Extract the (X, Y) coordinate from the center of the cell holding the provided text.  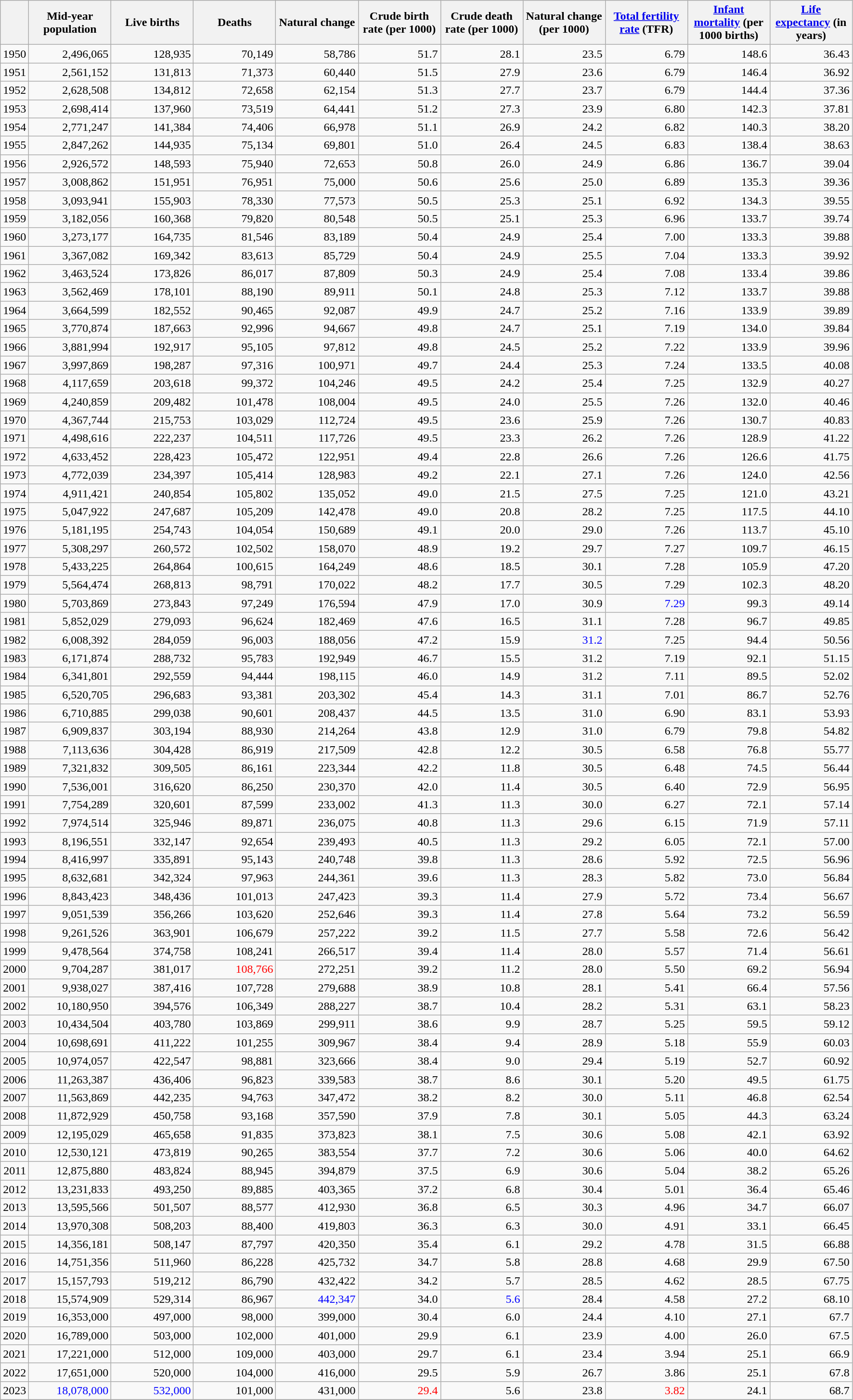
2,698,414 (70, 109)
44.5 (400, 713)
6.0 (481, 1317)
Crude birth rate (per 1000) (400, 23)
7.27 (646, 548)
15.5 (481, 658)
73.4 (729, 896)
11,263,387 (70, 1079)
10,698,691 (70, 1043)
1997 (14, 915)
394,879 (317, 1171)
38.1 (400, 1134)
6.27 (646, 804)
2001 (14, 988)
150,689 (317, 530)
Infant mortality (per 1000 births) (729, 23)
16,353,000 (70, 1317)
50.3 (400, 274)
89,911 (317, 292)
3.94 (646, 1354)
3,008,862 (70, 182)
4.91 (646, 1226)
1962 (14, 274)
17.7 (481, 585)
67.50 (811, 1262)
6.90 (646, 713)
10.8 (481, 988)
67.75 (811, 1281)
2002 (14, 1006)
83,189 (317, 237)
27.8 (564, 915)
403,780 (152, 1024)
7.8 (481, 1116)
1977 (14, 548)
325,946 (152, 823)
158,070 (317, 548)
41.3 (400, 804)
1982 (14, 640)
40.83 (811, 420)
105,414 (235, 475)
39.55 (811, 200)
5,852,029 (70, 622)
5.19 (646, 1061)
72,658 (235, 90)
105,802 (235, 493)
399,000 (317, 1317)
9,938,027 (70, 988)
88,577 (235, 1208)
1996 (14, 896)
11,872,929 (70, 1116)
100,971 (317, 365)
7.2 (481, 1153)
26.6 (564, 457)
47.9 (400, 603)
28.7 (564, 1024)
17,651,000 (70, 1372)
257,222 (317, 933)
450,758 (152, 1116)
3,664,599 (70, 310)
244,361 (317, 878)
6.86 (646, 164)
14.3 (481, 695)
7.22 (646, 347)
96,624 (235, 622)
2,628,508 (70, 90)
6.80 (646, 109)
403,365 (317, 1189)
164,249 (317, 567)
9.9 (481, 1024)
192,949 (317, 658)
75,134 (235, 145)
40.0 (729, 1153)
29.6 (564, 823)
61.75 (811, 1079)
98,881 (235, 1061)
94.4 (729, 640)
1970 (14, 420)
37.81 (811, 109)
170,022 (317, 585)
79,820 (235, 218)
422,547 (152, 1061)
133.5 (729, 365)
96,003 (235, 640)
132.0 (729, 402)
108,004 (317, 402)
7,113,636 (70, 750)
23.3 (481, 438)
4.10 (646, 1317)
20.8 (481, 511)
198,115 (317, 676)
303,194 (152, 731)
240,748 (317, 860)
105.9 (729, 567)
40.08 (811, 365)
11.5 (481, 933)
68.7 (811, 1390)
6.89 (646, 182)
74,406 (235, 127)
11,563,869 (70, 1097)
126.6 (729, 457)
64,441 (317, 109)
16.5 (481, 622)
252,646 (317, 915)
182,552 (152, 310)
9,051,539 (70, 915)
93,381 (235, 695)
58,786 (317, 54)
38.63 (811, 145)
10.4 (481, 1006)
63.1 (729, 1006)
39.4 (400, 951)
95,783 (235, 658)
473,819 (152, 1153)
56.61 (811, 951)
164,735 (152, 237)
2009 (14, 1134)
56.95 (811, 786)
97,249 (235, 603)
106,349 (235, 1006)
39.89 (811, 310)
425,732 (317, 1262)
86,017 (235, 274)
432,422 (317, 1281)
51.3 (400, 90)
47.2 (400, 640)
1995 (14, 878)
26.7 (564, 1372)
3,367,082 (70, 255)
2011 (14, 1171)
31.5 (729, 1244)
133.4 (729, 274)
9.4 (481, 1043)
1984 (14, 676)
51.7 (400, 54)
140.3 (729, 127)
5.04 (646, 1171)
26.4 (481, 145)
135,052 (317, 493)
339,583 (317, 1079)
109.7 (729, 548)
2023 (14, 1390)
519,212 (152, 1281)
37.2 (400, 1189)
1959 (14, 218)
39.86 (811, 274)
2019 (14, 1317)
136.7 (729, 164)
7.16 (646, 310)
5.31 (646, 1006)
2021 (14, 1354)
130.7 (729, 420)
51.5 (400, 72)
5,433,225 (70, 567)
1966 (14, 347)
6.58 (646, 750)
1987 (14, 731)
39.04 (811, 164)
15,574,909 (70, 1299)
57.00 (811, 841)
24.0 (481, 402)
96,823 (235, 1079)
26.2 (564, 438)
88,400 (235, 1226)
92.1 (729, 658)
483,824 (152, 1171)
40.5 (400, 841)
142,478 (317, 511)
254,743 (152, 530)
347,472 (317, 1097)
46.7 (400, 658)
87,599 (235, 804)
60,440 (317, 72)
5.92 (646, 860)
57.11 (811, 823)
Natural change (per 1000) (564, 23)
2006 (14, 1079)
2010 (14, 1153)
2004 (14, 1043)
24.8 (481, 292)
86.7 (729, 695)
4,498,616 (70, 438)
99,372 (235, 383)
25.9 (564, 420)
56.84 (811, 878)
9.0 (481, 1061)
4,911,421 (70, 493)
51.0 (400, 145)
1976 (14, 530)
239,493 (317, 841)
3,881,994 (70, 347)
67.7 (811, 1317)
1990 (14, 786)
1991 (14, 804)
128,983 (317, 475)
279,688 (317, 988)
260,572 (152, 548)
86,161 (235, 768)
Total fertility rate (TFR) (646, 23)
6.9 (481, 1171)
7,754,289 (70, 804)
20.0 (481, 530)
60.92 (811, 1061)
9,704,287 (70, 969)
27.3 (481, 109)
57.56 (811, 988)
90,465 (235, 310)
2022 (14, 1372)
106,679 (235, 933)
30.3 (564, 1208)
247,687 (152, 511)
72.5 (729, 860)
374,758 (152, 951)
117.5 (729, 511)
316,620 (152, 786)
86,228 (235, 1262)
39.84 (811, 329)
15,157,793 (70, 1281)
71,373 (235, 72)
42.0 (400, 786)
7.11 (646, 676)
66.45 (811, 1226)
178,101 (152, 292)
141,384 (152, 127)
198,287 (152, 365)
48.2 (400, 585)
28.4 (564, 1299)
40.27 (811, 383)
2,771,247 (70, 127)
98,791 (235, 585)
137,960 (152, 109)
2,496,065 (70, 54)
279,093 (152, 622)
3,770,874 (70, 329)
5.58 (646, 933)
5.82 (646, 878)
264,864 (152, 567)
39.96 (811, 347)
223,344 (317, 768)
108,241 (235, 951)
508,147 (152, 1244)
98,000 (235, 1317)
79.8 (729, 731)
60.03 (811, 1043)
230,370 (317, 786)
6,520,705 (70, 695)
45.10 (811, 530)
128.9 (729, 438)
6,008,392 (70, 640)
94,667 (317, 329)
108,766 (235, 969)
56.42 (811, 933)
13,970,308 (70, 1226)
7,536,001 (70, 786)
72.6 (729, 933)
59.12 (811, 1024)
39.74 (811, 218)
288,227 (317, 1006)
49.1 (400, 530)
26.9 (481, 127)
39.36 (811, 182)
102.3 (729, 585)
6,341,801 (70, 676)
1961 (14, 255)
3,562,469 (70, 292)
97,963 (235, 878)
309,967 (317, 1043)
34.2 (400, 1281)
6.05 (646, 841)
1955 (14, 145)
78,330 (235, 200)
503,000 (152, 1336)
268,813 (152, 585)
63.24 (811, 1116)
532,000 (152, 1390)
15.9 (481, 640)
36.43 (811, 54)
86,790 (235, 1281)
101,000 (235, 1390)
304,428 (152, 750)
49.14 (811, 603)
217,509 (317, 750)
272,251 (317, 969)
12.2 (481, 750)
2014 (14, 1226)
14.9 (481, 676)
5,564,474 (70, 585)
1958 (14, 200)
1988 (14, 750)
47.6 (400, 622)
1952 (14, 90)
81,546 (235, 237)
101,478 (235, 402)
27.2 (729, 1299)
103,620 (235, 915)
90,265 (235, 1153)
520,000 (152, 1372)
273,843 (152, 603)
1981 (14, 622)
11.2 (481, 969)
87,797 (235, 1244)
1972 (14, 457)
508,203 (152, 1226)
348,436 (152, 896)
173,826 (152, 274)
144.4 (729, 90)
3.86 (646, 1372)
40.8 (400, 823)
64.62 (811, 1153)
73.2 (729, 915)
Natural change (317, 23)
182,469 (317, 622)
49.85 (811, 622)
2013 (14, 1208)
501,507 (152, 1208)
1994 (14, 860)
102,000 (235, 1336)
8,843,423 (70, 896)
1957 (14, 182)
6.3 (481, 1226)
284,059 (152, 640)
6.48 (646, 768)
7.08 (646, 274)
56.59 (811, 915)
75,000 (317, 182)
66,978 (317, 127)
4,633,452 (70, 457)
1975 (14, 511)
41.22 (811, 438)
27.5 (564, 493)
1979 (14, 585)
8.2 (481, 1097)
342,324 (152, 878)
18.5 (481, 567)
71.9 (729, 823)
90,601 (235, 713)
51.1 (400, 127)
17,221,000 (70, 1354)
1971 (14, 438)
36.3 (400, 1226)
55.9 (729, 1043)
5.05 (646, 1116)
134,812 (152, 90)
80,548 (317, 218)
8,632,681 (70, 878)
188,056 (317, 640)
4,772,039 (70, 475)
465,658 (152, 1134)
7.5 (481, 1134)
1967 (14, 365)
39.8 (400, 860)
67.8 (811, 1372)
49.2 (400, 475)
5.25 (646, 1024)
5.08 (646, 1134)
43.21 (811, 493)
68.10 (811, 1299)
66.88 (811, 1244)
234,397 (152, 475)
228,423 (152, 457)
135.3 (729, 182)
383,554 (317, 1153)
9,478,564 (70, 951)
144,935 (152, 145)
176,594 (317, 603)
3.82 (646, 1390)
416,000 (317, 1372)
10,434,504 (70, 1024)
101,013 (235, 896)
122,951 (317, 457)
1969 (14, 402)
394,576 (152, 1006)
58.23 (811, 1006)
88,930 (235, 731)
320,601 (152, 804)
16,789,000 (70, 1336)
1983 (14, 658)
5.06 (646, 1153)
5.20 (646, 1079)
512,000 (152, 1354)
6.5 (481, 1208)
37.9 (400, 1116)
4.00 (646, 1336)
203,618 (152, 383)
43.8 (400, 731)
92,087 (317, 310)
105,209 (235, 511)
8,196,551 (70, 841)
105,472 (235, 457)
12,195,029 (70, 1134)
69,801 (317, 145)
93,168 (235, 1116)
71.4 (729, 951)
45.4 (400, 695)
86,250 (235, 786)
3,463,524 (70, 274)
Life expectancy (in years) (811, 23)
236,075 (317, 823)
4,367,744 (70, 420)
1954 (14, 127)
4,117,659 (70, 383)
88,945 (235, 1171)
52.7 (729, 1061)
22.1 (481, 475)
39.92 (811, 255)
21.5 (481, 493)
4.62 (646, 1281)
23.8 (564, 1390)
5,047,922 (70, 511)
54.82 (811, 731)
48.9 (400, 548)
7,321,832 (70, 768)
4.96 (646, 1208)
83,613 (235, 255)
46.8 (729, 1097)
1953 (14, 109)
49.4 (400, 457)
Mid-year population (70, 23)
1985 (14, 695)
215,753 (152, 420)
4,240,859 (70, 402)
3,093,941 (70, 200)
73,519 (235, 109)
63.92 (811, 1134)
97,812 (317, 347)
436,406 (152, 1079)
23.7 (564, 90)
6.92 (646, 200)
493,250 (152, 1189)
2,926,572 (70, 164)
Live births (152, 23)
33.1 (729, 1226)
4.68 (646, 1262)
56.44 (811, 768)
5.18 (646, 1043)
3,273,177 (70, 237)
52.76 (811, 695)
6,710,885 (70, 713)
3,182,056 (70, 218)
94,444 (235, 676)
56.67 (811, 896)
76,951 (235, 182)
1986 (14, 713)
309,505 (152, 768)
7.24 (646, 365)
66.07 (811, 1208)
1964 (14, 310)
203,302 (317, 695)
240,854 (152, 493)
138.4 (729, 145)
94,763 (235, 1097)
4.78 (646, 1244)
44.10 (811, 511)
48.6 (400, 567)
2016 (14, 1262)
10,974,057 (70, 1061)
47.20 (811, 567)
103,029 (235, 420)
1989 (14, 768)
1998 (14, 933)
7.01 (646, 695)
8,416,997 (70, 860)
42.1 (729, 1134)
403,000 (317, 1354)
89,885 (235, 1189)
23.5 (564, 54)
29.0 (564, 530)
132.9 (729, 383)
6.8 (481, 1189)
36.8 (400, 1208)
134.0 (729, 329)
12.9 (481, 731)
75,940 (235, 164)
23.4 (564, 1354)
46.0 (400, 676)
1950 (14, 54)
103,869 (235, 1024)
1978 (14, 567)
299,038 (152, 713)
86,967 (235, 1299)
5.8 (481, 1262)
4.58 (646, 1299)
401,000 (317, 1336)
62,154 (317, 90)
7.12 (646, 292)
431,000 (317, 1390)
5,703,869 (70, 603)
36.4 (729, 1189)
113.7 (729, 530)
53.93 (811, 713)
66.4 (729, 988)
28.3 (564, 878)
2,847,262 (70, 145)
192,917 (152, 347)
1968 (14, 383)
57.14 (811, 804)
1973 (14, 475)
7.04 (646, 255)
37.36 (811, 90)
12,875,880 (70, 1171)
66.9 (811, 1354)
5.9 (481, 1372)
19.2 (481, 548)
28.9 (564, 1043)
2020 (14, 1336)
28.8 (564, 1262)
42.2 (400, 768)
77,573 (317, 200)
128,935 (152, 54)
55.77 (811, 750)
6.15 (646, 823)
70,149 (235, 54)
288,732 (152, 658)
22.8 (481, 457)
169,342 (152, 255)
69.2 (729, 969)
2018 (14, 1299)
5.57 (646, 951)
335,891 (152, 860)
1960 (14, 237)
49.7 (400, 365)
25.6 (481, 182)
107,728 (235, 988)
44.3 (729, 1116)
50.6 (400, 182)
99.3 (729, 603)
59.5 (729, 1024)
209,482 (152, 402)
1951 (14, 72)
41.75 (811, 457)
52.02 (811, 676)
187,663 (152, 329)
1965 (14, 329)
1980 (14, 603)
36.92 (811, 72)
13,595,566 (70, 1208)
6,171,874 (70, 658)
442,235 (152, 1097)
214,264 (317, 731)
6,909,837 (70, 731)
92,996 (235, 329)
35.4 (400, 1244)
48.20 (811, 585)
6.96 (646, 218)
2,561,152 (70, 72)
62.54 (811, 1097)
2017 (14, 1281)
2005 (14, 1061)
96.7 (729, 622)
529,314 (152, 1299)
363,901 (152, 933)
72.9 (729, 786)
100,615 (235, 567)
104,000 (235, 1372)
101,255 (235, 1043)
13.5 (481, 713)
17.0 (481, 603)
112,724 (317, 420)
155,903 (152, 200)
2015 (14, 1244)
102,502 (235, 548)
222,237 (152, 438)
5.64 (646, 915)
131,813 (152, 72)
296,683 (152, 695)
323,666 (317, 1061)
2012 (14, 1189)
5,181,195 (70, 530)
8.6 (481, 1079)
76.8 (729, 750)
104,246 (317, 383)
5.41 (646, 988)
5.01 (646, 1189)
2008 (14, 1116)
9,261,526 (70, 933)
109,000 (235, 1354)
50.1 (400, 292)
5.11 (646, 1097)
56.96 (811, 860)
46.15 (811, 548)
134.3 (729, 200)
5.50 (646, 969)
160,368 (152, 218)
85,729 (317, 255)
412,930 (317, 1208)
1956 (14, 164)
92,654 (235, 841)
73.0 (729, 878)
95,105 (235, 347)
5.72 (646, 896)
34.0 (400, 1299)
40.46 (811, 402)
51.15 (811, 658)
72,653 (317, 164)
7.00 (646, 237)
10,180,950 (70, 1006)
387,416 (152, 988)
12,530,121 (70, 1153)
7,974,514 (70, 823)
74.5 (729, 768)
142.3 (729, 109)
30.9 (564, 603)
104,511 (235, 438)
2003 (14, 1024)
511,960 (152, 1262)
1992 (14, 823)
14,356,181 (70, 1244)
1999 (14, 951)
83.1 (729, 713)
89,871 (235, 823)
38.9 (400, 988)
65.46 (811, 1189)
11.8 (481, 768)
419,803 (317, 1226)
86,919 (235, 750)
2007 (14, 1097)
42.56 (811, 475)
51.2 (400, 109)
95,143 (235, 860)
233,002 (317, 804)
148.6 (729, 54)
121.0 (729, 493)
87,809 (317, 274)
65.26 (811, 1171)
6.82 (646, 127)
497,000 (152, 1317)
124.0 (729, 475)
381,017 (152, 969)
411,222 (152, 1043)
1963 (14, 292)
88,190 (235, 292)
39.6 (400, 878)
97,316 (235, 365)
25.0 (564, 182)
50.8 (400, 164)
1993 (14, 841)
1974 (14, 493)
104,054 (235, 530)
14,751,356 (70, 1262)
3,997,869 (70, 365)
292,559 (152, 676)
117,726 (317, 438)
332,147 (152, 841)
42.8 (400, 750)
148,593 (152, 164)
49.9 (400, 310)
247,423 (317, 896)
208,437 (317, 713)
266,517 (317, 951)
13,231,833 (70, 1189)
56.94 (811, 969)
373,823 (317, 1134)
5.7 (481, 1281)
37.7 (400, 1153)
50.56 (811, 640)
146.4 (729, 72)
28.6 (564, 860)
Crude death rate (per 1000) (481, 23)
151,951 (152, 182)
37.5 (400, 1171)
442,347 (317, 1299)
420,350 (317, 1244)
24.1 (729, 1390)
299,911 (317, 1024)
Deaths (235, 23)
67.5 (811, 1336)
5,308,297 (70, 548)
89.5 (729, 676)
91,835 (235, 1134)
38.20 (811, 127)
29.5 (400, 1372)
356,266 (152, 915)
2000 (14, 969)
6.83 (646, 145)
38.6 (400, 1024)
18,078,000 (70, 1390)
6.40 (646, 786)
357,590 (317, 1116)
